Find where the given text appears and provide that cell's center as [x, y] coordinate. 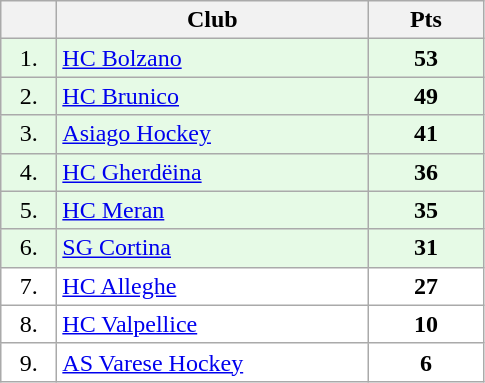
1. [29, 58]
3. [29, 134]
HC Brunico [212, 96]
5. [29, 210]
HC Bolzano [212, 58]
10 [426, 324]
53 [426, 58]
7. [29, 286]
27 [426, 286]
9. [29, 362]
6. [29, 248]
6 [426, 362]
HC Gherdëina [212, 172]
36 [426, 172]
49 [426, 96]
8. [29, 324]
41 [426, 134]
35 [426, 210]
Asiago Hockey [212, 134]
4. [29, 172]
Pts [426, 20]
2. [29, 96]
Club [212, 20]
HC Valpellice [212, 324]
AS Varese Hockey [212, 362]
HC Alleghe [212, 286]
HC Meran [212, 210]
31 [426, 248]
SG Cortina [212, 248]
